Scan for the cell matching the given text and deliver its (X, Y) coordinate at center. 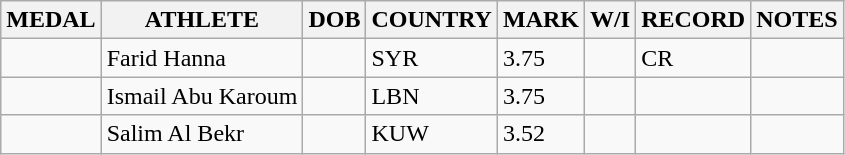
W/I (610, 20)
MEDAL (51, 20)
3.52 (540, 134)
Ismail Abu Karoum (202, 96)
Salim Al Bekr (202, 134)
RECORD (694, 20)
Farid Hanna (202, 58)
KUW (432, 134)
SYR (432, 58)
MARK (540, 20)
NOTES (797, 20)
LBN (432, 96)
COUNTRY (432, 20)
ATHLETE (202, 20)
CR (694, 58)
DOB (334, 20)
